Detect which cell encompasses the target text, then output its [x, y] center coordinate. 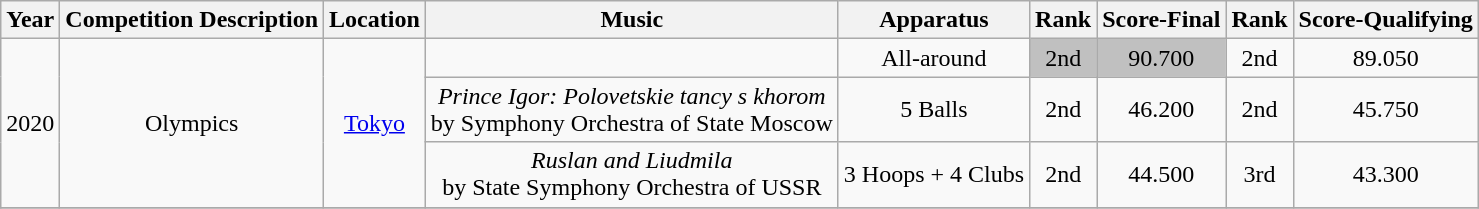
Score-Qualifying [1386, 20]
3 Hoops + 4 Clubs [934, 174]
Score-Final [1162, 20]
Prince Igor: Polovetskie tancy s khorom by Symphony Orchestra of State Moscow [632, 110]
46.200 [1162, 110]
90.700 [1162, 58]
Olympics [192, 123]
Location [375, 20]
89.050 [1386, 58]
2020 [30, 123]
All-around [934, 58]
Competition Description [192, 20]
Music [632, 20]
45.750 [1386, 110]
Ruslan and Liudmila by State Symphony Orchestra of USSR [632, 174]
44.500 [1162, 174]
5 Balls [934, 110]
Year [30, 20]
Tokyo [375, 123]
43.300 [1386, 174]
3rd [1260, 174]
Apparatus [934, 20]
